Pinpoint the cell where the given text exists, returning its (X, Y) midpoint coordinate. 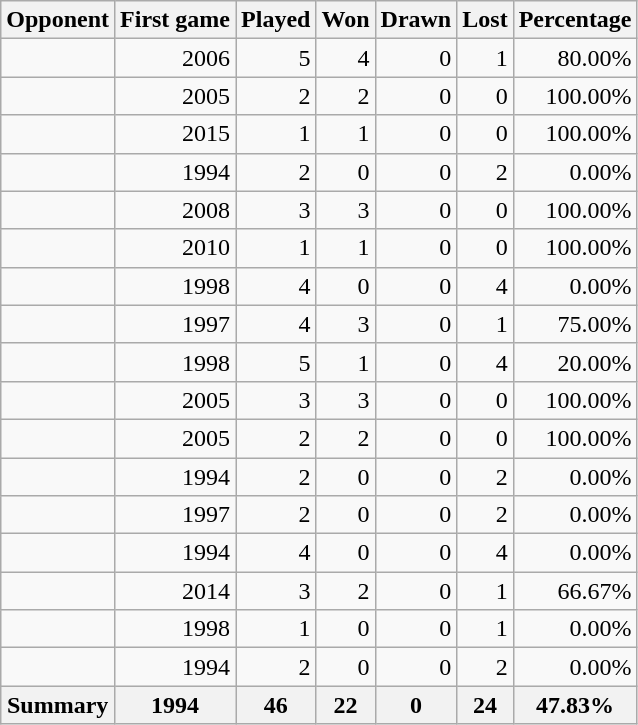
47.83% (575, 705)
66.67% (575, 591)
2010 (176, 248)
Lost (485, 20)
Summary (58, 705)
Percentage (575, 20)
Played (276, 20)
Opponent (58, 20)
80.00% (575, 58)
22 (346, 705)
2008 (176, 210)
46 (276, 705)
2015 (176, 134)
2006 (176, 58)
75.00% (575, 324)
Won (346, 20)
Drawn (416, 20)
2014 (176, 591)
24 (485, 705)
20.00% (575, 362)
First game (176, 20)
